Locate the cell with the specified text and output its [X, Y] center coordinate. 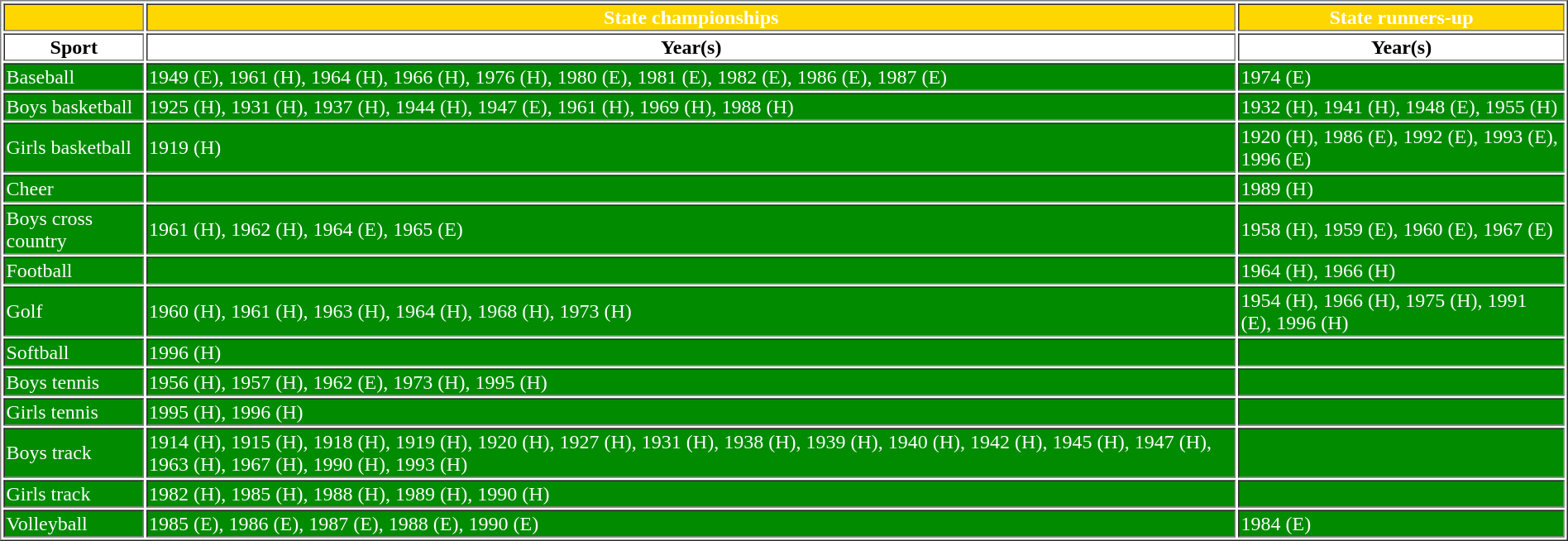
1982 (H), 1985 (H), 1988 (H), 1989 (H), 1990 (H) [691, 493]
Girls track [73, 493]
1958 (H), 1959 (E), 1960 (E), 1967 (E) [1402, 230]
1985 (E), 1986 (E), 1987 (E), 1988 (E), 1990 (E) [691, 523]
1925 (H), 1931 (H), 1937 (H), 1944 (H), 1947 (E), 1961 (H), 1969 (H), 1988 (H) [691, 106]
Softball [73, 352]
Girls tennis [73, 412]
Boys cross country [73, 230]
Golf [73, 311]
1989 (H) [1402, 189]
Volleyball [73, 523]
State runners-up [1402, 17]
Girls basketball [73, 147]
1984 (E) [1402, 523]
1954 (H), 1966 (H), 1975 (H), 1991 (E), 1996 (H) [1402, 311]
1956 (H), 1957 (H), 1962 (E), 1973 (H), 1995 (H) [691, 382]
Sport [73, 46]
1932 (H), 1941 (H), 1948 (E), 1955 (H) [1402, 106]
1974 (E) [1402, 76]
1995 (H), 1996 (H) [691, 412]
1964 (H), 1966 (H) [1402, 270]
Boys tennis [73, 382]
Football [73, 270]
Boys basketball [73, 106]
Baseball [73, 76]
1949 (E), 1961 (H), 1964 (H), 1966 (H), 1976 (H), 1980 (E), 1981 (E), 1982 (E), 1986 (E), 1987 (E) [691, 76]
1919 (H) [691, 147]
State championships [691, 17]
1996 (H) [691, 352]
Boys track [73, 453]
Cheer [73, 189]
1961 (H), 1962 (H), 1964 (E), 1965 (E) [691, 230]
1920 (H), 1986 (E), 1992 (E), 1993 (E), 1996 (E) [1402, 147]
1960 (H), 1961 (H), 1963 (H), 1964 (H), 1968 (H), 1973 (H) [691, 311]
